Find where the given text appears and provide that cell's center as (X, Y) coordinate. 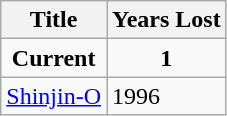
1996 (166, 96)
Years Lost (166, 20)
1 (166, 58)
Title (54, 20)
Shinjin-O (54, 96)
Current (54, 58)
